Pinpoint the cell where the given text exists, returning its [x, y] midpoint coordinate. 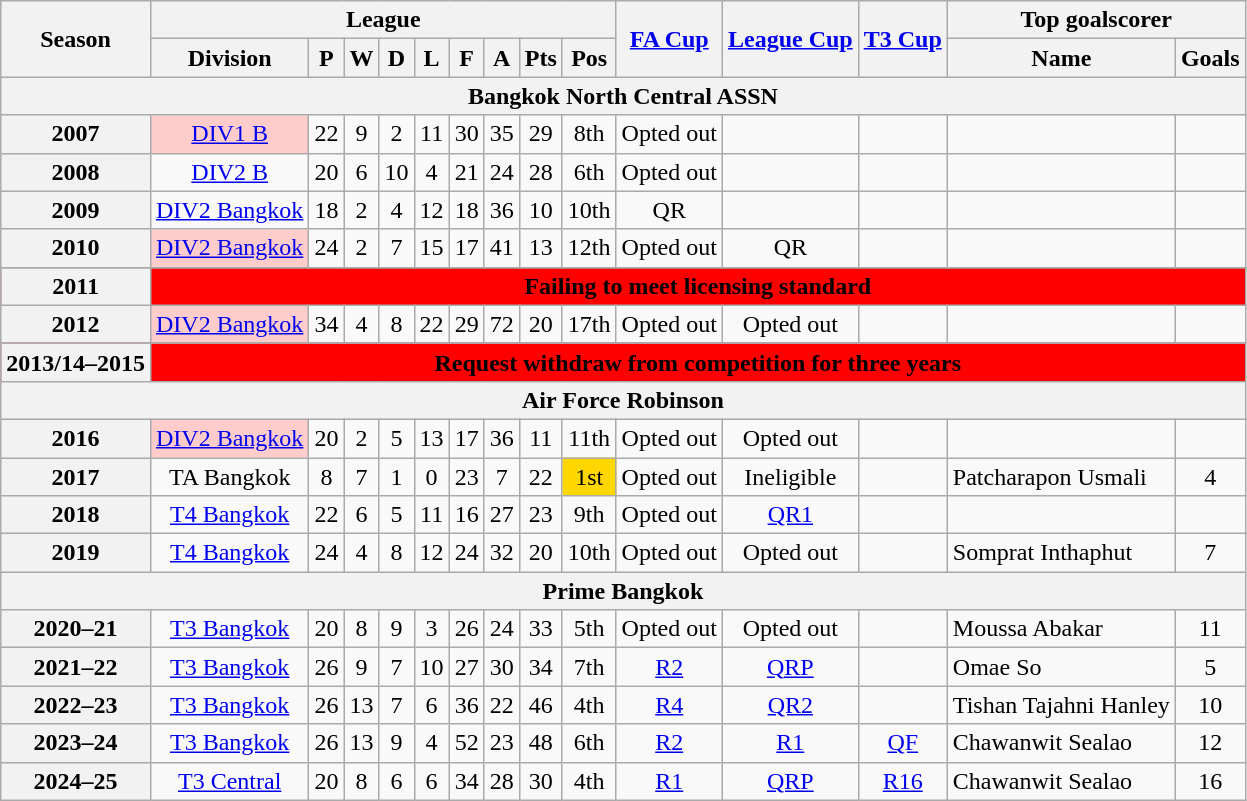
2022–23 [76, 705]
0 [432, 477]
W [362, 58]
Name [1061, 58]
Patcharapon Usmali [1061, 477]
R4 [669, 705]
A [502, 58]
P [326, 58]
Goals [1210, 58]
2020–21 [76, 629]
2010 [76, 248]
Request withdraw from competition for three years [698, 362]
7th [589, 667]
15 [432, 248]
2008 [76, 172]
2019 [76, 553]
2024–25 [76, 781]
21 [466, 172]
32 [502, 553]
46 [540, 705]
DIV1 B [229, 134]
Tishan Tajahni Hanley [1061, 705]
2013/14–2015 [76, 362]
Failing to meet licensing standard [698, 286]
Bangkok North Central ASSN [623, 96]
52 [466, 743]
2011 [76, 286]
35 [502, 134]
TA Bangkok [229, 477]
17th [589, 324]
8th [589, 134]
2009 [76, 210]
Season [76, 39]
F [466, 58]
Pts [540, 58]
Somprat Inthaphut [1061, 553]
League Cup [790, 39]
Pos [589, 58]
48 [540, 743]
T3 Central [229, 781]
9th [589, 515]
3 [432, 629]
11th [589, 438]
QR2 [790, 705]
5th [589, 629]
2018 [76, 515]
1 [396, 477]
R16 [902, 781]
2023–24 [76, 743]
2017 [76, 477]
Division [229, 58]
Moussa Abakar [1061, 629]
Top goalscorer [1096, 20]
Omae So [1061, 667]
33 [540, 629]
2016 [76, 438]
2007 [76, 134]
41 [502, 248]
QR1 [790, 515]
72 [502, 324]
FA Cup [669, 39]
2021–22 [76, 667]
D [396, 58]
Air Force Robinson [623, 400]
1st [589, 477]
Prime Bangkok [623, 591]
Ineligible [790, 477]
League [383, 20]
L [432, 58]
QF [902, 743]
T3 Cup [902, 39]
12th [589, 248]
DIV2 B [229, 172]
2012 [76, 324]
